Find where the given text appears and provide that cell's center as (x, y) coordinate. 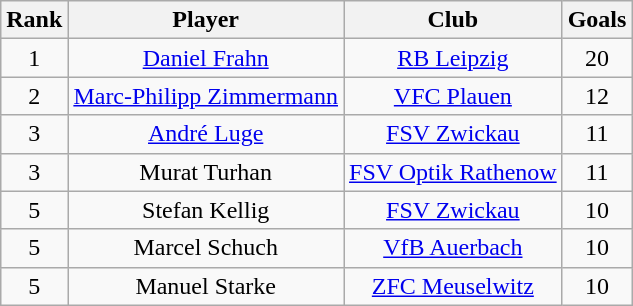
Rank (34, 20)
1 (34, 58)
Stefan Kellig (206, 210)
Player (206, 20)
Marcel Schuch (206, 248)
Marc-Philipp Zimmermann (206, 96)
André Luge (206, 134)
20 (597, 58)
FSV Optik Rathenow (454, 172)
VfB Auerbach (454, 248)
2 (34, 96)
Murat Turhan (206, 172)
Manuel Starke (206, 286)
Club (454, 20)
Daniel Frahn (206, 58)
VFC Plauen (454, 96)
RB Leipzig (454, 58)
12 (597, 96)
ZFC Meuselwitz (454, 286)
Goals (597, 20)
